Output the [x, y] coordinate of the center of the cell containing the given text.  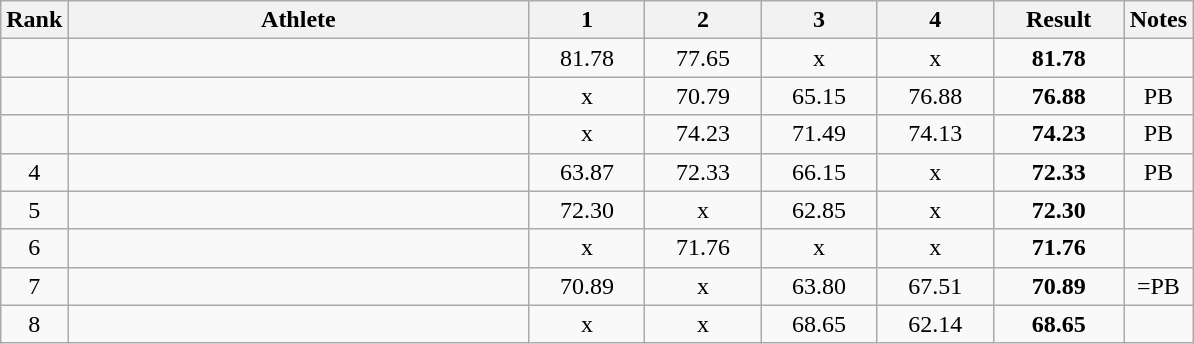
63.87 [587, 172]
Rank [34, 20]
Athlete [298, 20]
65.15 [819, 96]
8 [34, 324]
74.13 [935, 134]
7 [34, 286]
Notes [1158, 20]
1 [587, 20]
66.15 [819, 172]
6 [34, 248]
77.65 [703, 58]
=PB [1158, 286]
5 [34, 210]
2 [703, 20]
63.80 [819, 286]
3 [819, 20]
62.14 [935, 324]
70.79 [703, 96]
67.51 [935, 286]
71.49 [819, 134]
Result [1058, 20]
62.85 [819, 210]
